Extract the [x, y] coordinate from the center of the cell holding the provided text.  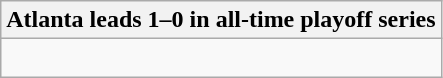
Atlanta leads 1–0 in all-time playoff series [221, 20]
